Return (X, Y) of the center of cell containing provided text 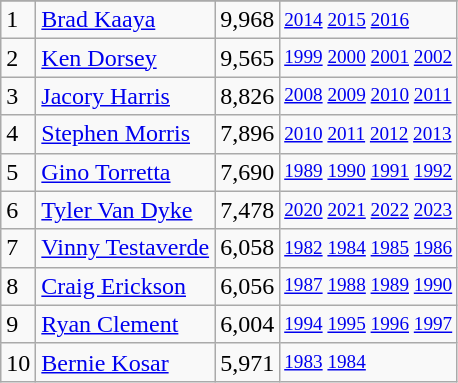
5,971 (248, 362)
9,565 (248, 58)
2010 2011 2012 2013 (368, 134)
1989 1990 1991 1992 (368, 172)
Brad Kaaya (126, 20)
Gino Torretta (126, 172)
1999 2000 2001 2002 (368, 58)
6,004 (248, 324)
6,056 (248, 286)
2 (18, 58)
6,058 (248, 248)
Vinny Testaverde (126, 248)
7 (18, 248)
Tyler Van Dyke (126, 210)
9,968 (248, 20)
Jacory Harris (126, 96)
1994 1995 1996 1997 (368, 324)
4 (18, 134)
1987 1988 1989 1990 (368, 286)
Craig Erickson (126, 286)
7,478 (248, 210)
10 (18, 362)
Bernie Kosar (126, 362)
Ryan Clement (126, 324)
5 (18, 172)
9 (18, 324)
7,896 (248, 134)
8 (18, 286)
7,690 (248, 172)
2014 2015 2016 (368, 20)
1 (18, 20)
2020 2021 2022 2023 (368, 210)
2008 2009 2010 2011 (368, 96)
1982 1984 1985 1986 (368, 248)
3 (18, 96)
8,826 (248, 96)
Stephen Morris (126, 134)
Ken Dorsey (126, 58)
6 (18, 210)
1983 1984 (368, 362)
